Output the [x, y] coordinate of the center of the cell containing the given text.  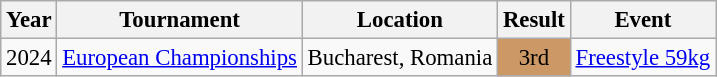
Bucharest, Romania [400, 58]
Result [534, 20]
2024 [29, 58]
Tournament [180, 20]
Event [642, 20]
European Championships [180, 58]
Freestyle 59kg [642, 58]
3rd [534, 58]
Location [400, 20]
Year [29, 20]
